From the cell containing the given text, extract its center point as (x, y) coordinate. 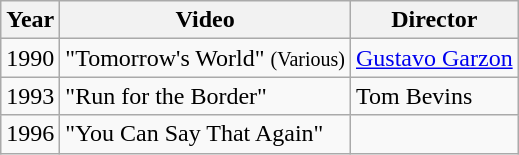
Tom Bevins (434, 96)
1996 (30, 134)
Director (434, 20)
Gustavo Garzon (434, 58)
"Run for the Border" (206, 96)
1993 (30, 96)
Video (206, 20)
Year (30, 20)
"You Can Say That Again" (206, 134)
"Tomorrow's World" (Various) (206, 58)
1990 (30, 58)
